Locate the cell with the specified text and output its (X, Y) center coordinate. 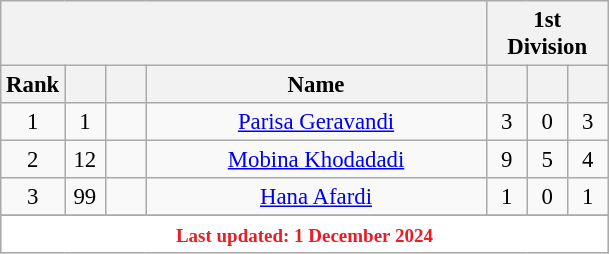
1st Division (547, 34)
99 (86, 197)
Mobina Khodadadi (316, 160)
Parisa Geravandi (316, 122)
Last updated: 1 December 2024 (304, 235)
Name (316, 85)
9 (506, 160)
Rank (33, 85)
2 (33, 160)
5 (548, 160)
12 (86, 160)
4 (588, 160)
Hana Afardi (316, 197)
